From the cell containing the given text, extract its center point as [x, y] coordinate. 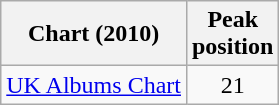
Peakposition [232, 34]
21 [232, 85]
UK Albums Chart [94, 85]
Chart (2010) [94, 34]
